Output the [X, Y] coordinate of the center of the cell containing the given text.  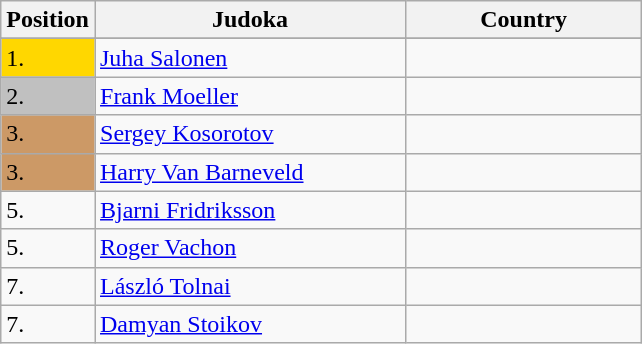
Judoka [250, 20]
Country [524, 20]
Juha Salonen [250, 58]
2. [48, 96]
1. [48, 58]
László Tolnai [250, 286]
Position [48, 20]
Roger Vachon [250, 248]
Sergey Kosorotov [250, 134]
Frank Moeller [250, 96]
Bjarni Fridriksson [250, 210]
Damyan Stoikov [250, 324]
Harry Van Barneveld [250, 172]
